Find where the given text appears and provide that cell's center as (X, Y) coordinate. 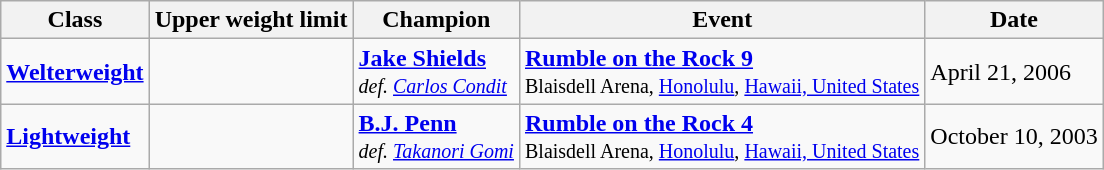
B.J. Penn def. Takanori Gomi (436, 136)
Lightweight (75, 136)
Rumble on the Rock 4 Blaisdell Arena, Honolulu, Hawaii, United States (722, 136)
Welterweight (75, 72)
Jake Shields def. Carlos Condit (436, 72)
Upper weight limit (251, 20)
Date (1014, 20)
Rumble on the Rock 9 Blaisdell Arena, Honolulu, Hawaii, United States (722, 72)
April 21, 2006 (1014, 72)
Class (75, 20)
Event (722, 20)
October 10, 2003 (1014, 136)
Champion (436, 20)
